From the cell containing the given text, extract its center point as (x, y) coordinate. 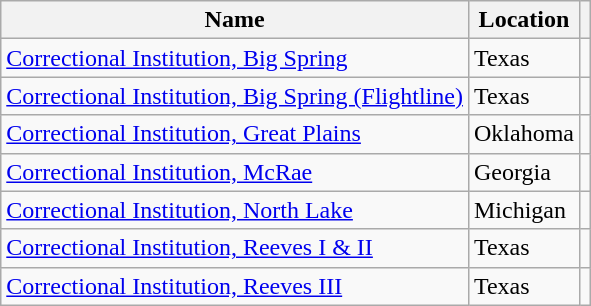
Correctional Institution, Big Spring (Flightline) (235, 96)
Correctional Institution, Great Plains (235, 134)
Correctional Institution, Reeves I & II (235, 248)
Georgia (524, 172)
Oklahoma (524, 134)
Correctional Institution, McRae (235, 172)
Correctional Institution, North Lake (235, 210)
Location (524, 20)
Correctional Institution, Big Spring (235, 58)
Michigan (524, 210)
Correctional Institution, Reeves III (235, 286)
Name (235, 20)
